Capture the cell that displays the provided text and extract its [X, Y] central coordinate. 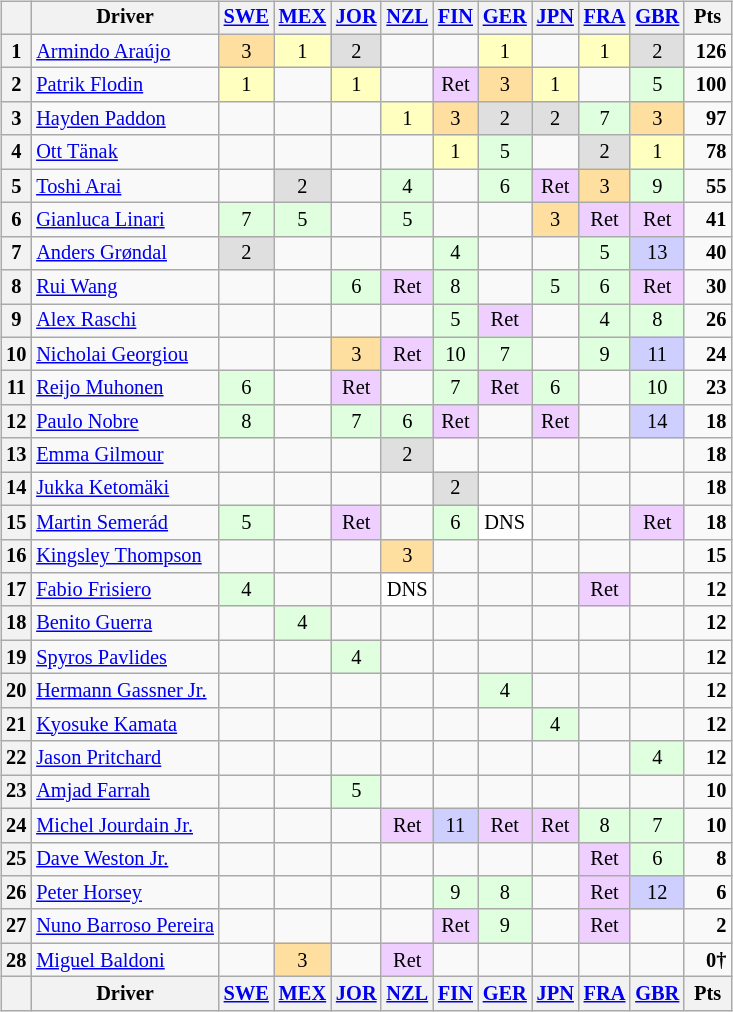
Ott Tänak [124, 152]
126 [708, 51]
Gianluca Linari [124, 220]
Dave Weston Jr. [124, 859]
55 [708, 186]
Miguel Baldoni [124, 960]
Jukka Ketomäki [124, 489]
97 [708, 119]
40 [708, 253]
Kingsley Thompson [124, 556]
Anders Grøndal [124, 253]
28 [16, 960]
17 [16, 590]
19 [16, 657]
Paulo Nobre [124, 422]
16 [16, 556]
25 [16, 859]
Jason Pritchard [124, 758]
Patrik Flodin [124, 85]
Rui Wang [124, 287]
21 [16, 724]
Hermann Gassner Jr. [124, 691]
Toshi Arai [124, 186]
Kyosuke Kamata [124, 724]
41 [708, 220]
Fabio Frisiero [124, 590]
Nicholai Georgiou [124, 354]
Michel Jourdain Jr. [124, 825]
0† [708, 960]
Armindo Araújo [124, 51]
Nuno Barroso Pereira [124, 926]
Benito Guerra [124, 623]
Peter Horsey [124, 893]
Spyros Pavlides [124, 657]
22 [16, 758]
78 [708, 152]
Amjad Farrah [124, 792]
Martin Semerád [124, 522]
Reijo Muhonen [124, 388]
Emma Gilmour [124, 455]
30 [708, 287]
Hayden Paddon [124, 119]
Alex Raschi [124, 321]
100 [708, 85]
20 [16, 691]
27 [16, 926]
